Output the (x, y) coordinate of the center of the cell containing the given text.  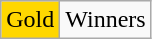
Gold (30, 20)
Winners (106, 20)
